Provide the [x, y] coordinate of the cell's center where the given text is located.  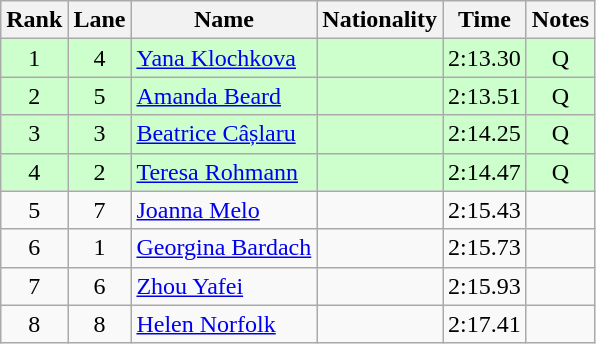
Joanna Melo [224, 210]
Amanda Beard [224, 96]
2:14.47 [485, 172]
2:15.43 [485, 210]
2:17.41 [485, 324]
2:14.25 [485, 134]
2:15.93 [485, 286]
Nationality [380, 20]
Rank [34, 20]
Zhou Yafei [224, 286]
2:15.73 [485, 248]
Lane [100, 20]
Time [485, 20]
Georgina Bardach [224, 248]
Yana Klochkova [224, 58]
Helen Norfolk [224, 324]
Notes [560, 20]
Teresa Rohmann [224, 172]
Beatrice Câșlaru [224, 134]
2:13.51 [485, 96]
Name [224, 20]
2:13.30 [485, 58]
